Detect which cell encompasses the target text, then output its (x, y) center coordinate. 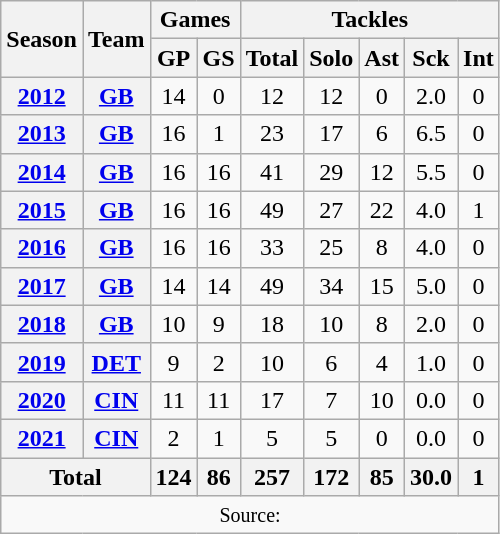
7 (332, 400)
124 (174, 477)
DET (116, 362)
Ast (382, 58)
15 (382, 286)
25 (332, 248)
5.5 (432, 172)
5.0 (432, 286)
23 (272, 134)
Source: (250, 515)
257 (272, 477)
2013 (42, 134)
34 (332, 286)
41 (272, 172)
Games (195, 20)
85 (382, 477)
GS (218, 58)
2020 (42, 400)
2012 (42, 96)
Team (116, 39)
22 (382, 210)
86 (218, 477)
33 (272, 248)
27 (332, 210)
GP (174, 58)
Int (479, 58)
2015 (42, 210)
2021 (42, 438)
2019 (42, 362)
30.0 (432, 477)
2018 (42, 324)
1.0 (432, 362)
6.5 (432, 134)
Sck (432, 58)
2014 (42, 172)
Tackles (370, 20)
Season (42, 39)
2017 (42, 286)
Solo (332, 58)
29 (332, 172)
2016 (42, 248)
4 (382, 362)
18 (272, 324)
172 (332, 477)
